From the cell containing the given text, extract its center point as (X, Y) coordinate. 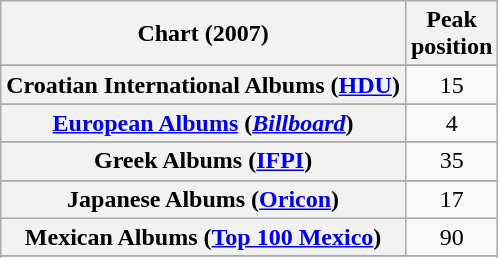
Japanese Albums (Oricon) (204, 199)
35 (451, 161)
European Albums (Billboard) (204, 123)
Croatian International Albums (HDU) (204, 85)
4 (451, 123)
90 (451, 237)
Chart (2007) (204, 34)
Peakposition (451, 34)
Greek Albums (IFPI) (204, 161)
15 (451, 85)
17 (451, 199)
Mexican Albums (Top 100 Mexico) (204, 237)
